Scan for the cell matching the given text and deliver its [X, Y] coordinate at center. 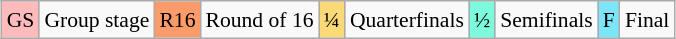
Final [648, 20]
Group stage [96, 20]
R16 [177, 20]
Semifinals [546, 20]
GS [21, 20]
F [609, 20]
½ [482, 20]
¼ [332, 20]
Quarterfinals [407, 20]
Round of 16 [260, 20]
